For the text-containing cell, return its midpoint in [x, y] coordinate format. 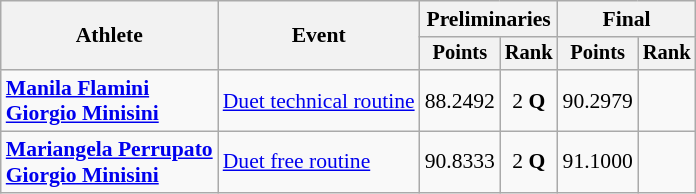
91.1000 [598, 162]
Duet technical routine [319, 100]
90.2979 [598, 100]
Preliminaries [489, 19]
88.2492 [460, 100]
Event [319, 36]
Duet free routine [319, 162]
90.8333 [460, 162]
Manila FlaminiGiorgio Minisini [110, 100]
Athlete [110, 36]
Mariangela PerrupatoGiorgio Minisini [110, 162]
Final [627, 19]
